For the text-containing cell, return its midpoint in (X, Y) coordinate format. 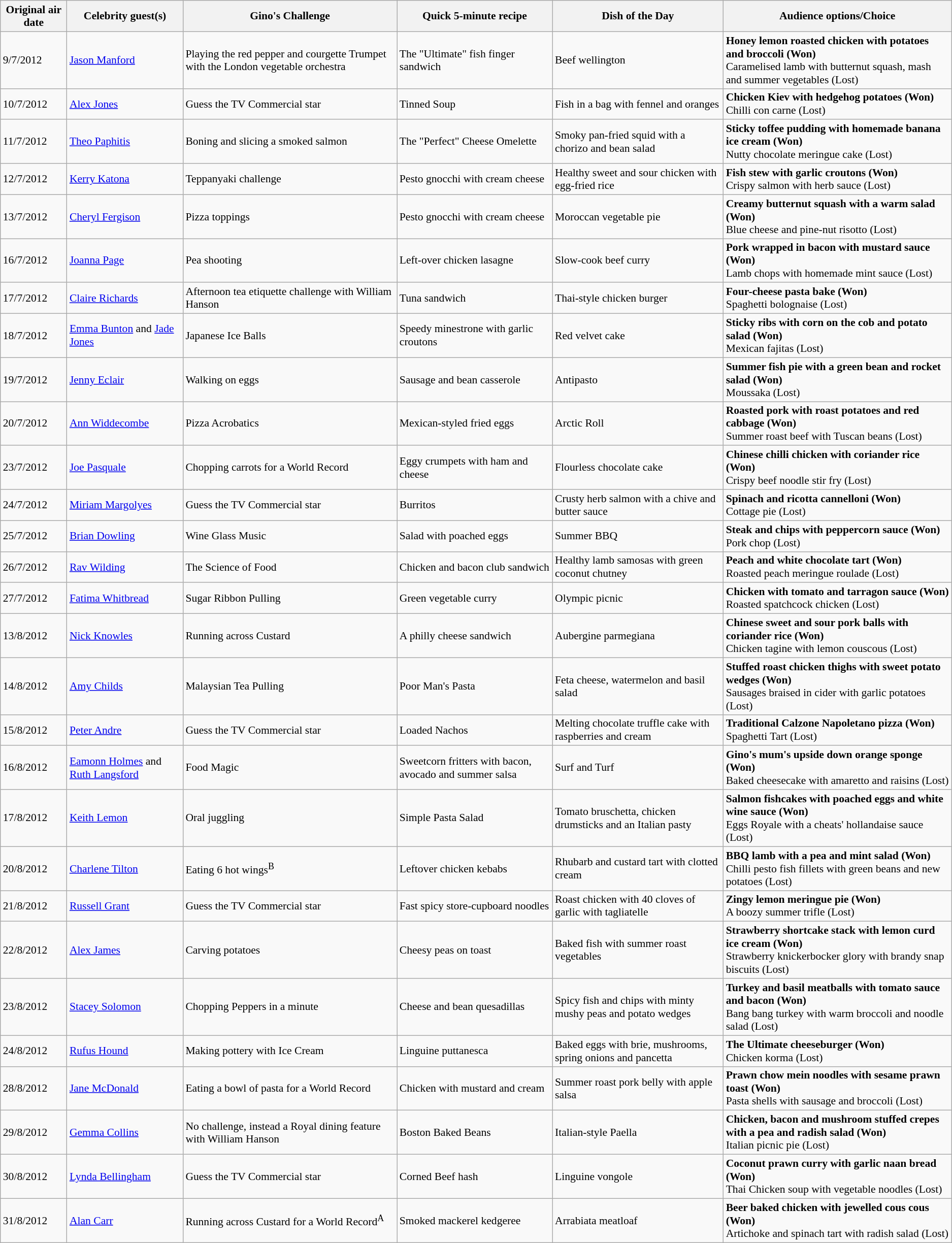
Peach and white chocolate tart (Won)Roasted peach meringue roulade (Lost) (838, 567)
Chicken and bacon club sandwich (475, 567)
Tinned Soup (475, 104)
Loaded Nachos (475, 730)
The "Perfect" Cheese Omelette (475, 142)
24/8/2012 (34, 1051)
The Ultimate cheeseburger (Won)Chicken korma (Lost) (838, 1051)
Linguine puttanesca (475, 1051)
Honey lemon roasted chicken with potatoes and broccoli (Won)Caramelised lamb with butternut squash, mash and summer vegetables (Lost) (838, 60)
Audience options/Choice (838, 16)
Chopping carrots for a World Record (289, 468)
Jenny Eclair (125, 380)
Mexican-styled fried eggs (475, 423)
Melting chocolate truffle cake with raspberries and cream (638, 730)
The "Ultimate" fish finger sandwich (475, 60)
Olympic picnic (638, 598)
Pea shooting (289, 261)
Chinese sweet and sour pork balls with coriander rice (Won)Chicken tagine with lemon couscous (Lost) (838, 636)
Jason Manford (125, 60)
Flourless chocolate cake (638, 468)
21/8/2012 (34, 906)
Left-over chicken lasagne (475, 261)
Spinach and ricotta cannelloni (Won)Cottage pie (Lost) (838, 505)
Quick 5-minute recipe (475, 16)
Charlene Tilton (125, 868)
Chicken with tomato and tarragon sauce (Won)Roasted spatchcock chicken (Lost) (838, 598)
10/7/2012 (34, 104)
Red velvet cake (638, 336)
Stuffed roast chicken thighs with sweet potato wedges (Won)Sausages braised in cider with garlic potatoes (Lost) (838, 686)
Tuna sandwich (475, 299)
Teppanyaki challenge (289, 179)
Chicken with mustard and cream (475, 1089)
29/8/2012 (34, 1132)
Chicken Kiev with hedgehog potatoes (Won)Chilli con carne (Lost) (838, 104)
Making pottery with Ice Cream (289, 1051)
Smoky pan-fried squid with a chorizo and bean salad (638, 142)
Fish stew with garlic croutons (Won)Crispy salmon with herb sauce (Lost) (838, 179)
Antipasto (638, 380)
Oral juggling (289, 818)
Strawberry shortcake stack with lemon curd ice cream (Won)Strawberry knickerbocker glory with brandy snap biscuits (Lost) (838, 950)
Malaysian Tea Pulling (289, 686)
Gemma Collins (125, 1132)
Chinese chilli chicken with coriander rice (Won)Crispy beef noodle stir fry (Lost) (838, 468)
Chopping Peppers in a minute (289, 1007)
Corned Beef hash (475, 1177)
Nick Knowles (125, 636)
Celebrity guest(s) (125, 16)
Italian-style Paella (638, 1132)
Speedy minestrone with garlic croutons (475, 336)
Boston Baked Beans (475, 1132)
Stacey Solomon (125, 1007)
22/8/2012 (34, 950)
No challenge, instead a Royal dining feature with William Hanson (289, 1132)
Eating a bowl of pasta for a World Record (289, 1089)
Surf and Turf (638, 768)
Afternoon tea etiquette challenge with William Hanson (289, 299)
Feta cheese, watermelon and basil salad (638, 686)
Summer BBQ (638, 536)
24/7/2012 (34, 505)
20/7/2012 (34, 423)
Healthy lamb samosas with green coconut chutney (638, 567)
Alex James (125, 950)
Four-cheese pasta bake (Won)Spaghetti bolognaise (Lost) (838, 299)
Gino's Challenge (289, 16)
Alex Jones (125, 104)
26/7/2012 (34, 567)
13/8/2012 (34, 636)
14/8/2012 (34, 686)
Gino's mum's upside down orange sponge (Won)Baked cheesecake with amaretto and raisins (Lost) (838, 768)
Poor Man's Pasta (475, 686)
Jane McDonald (125, 1089)
11/7/2012 (34, 142)
Sausage and bean casserole (475, 380)
Zingy lemon meringue pie (Won)A boozy summer trifle (Lost) (838, 906)
Smoked mackerel kedgeree (475, 1221)
19/7/2012 (34, 380)
Cheese and bean quesadillas (475, 1007)
Burritos (475, 505)
Roast chicken with 40 cloves of garlic with tagliatelle (638, 906)
Beef wellington (638, 60)
Traditional Calzone Napoletano pizza (Won)Spaghetti Tart (Lost) (838, 730)
Cheesy peas on toast (475, 950)
12/7/2012 (34, 179)
Ann Widdecombe (125, 423)
15/8/2012 (34, 730)
Sticky ribs with corn on the cob and potato salad (Won)Mexican fajitas (Lost) (838, 336)
31/8/2012 (34, 1221)
Rufus Hound (125, 1051)
Roasted pork with roast potatoes and red cabbage (Won)Summer roast beef with Tuscan beans (Lost) (838, 423)
Summer fish pie with a green bean and rocket salad (Won)Moussaka (Lost) (838, 380)
Linguine vongole (638, 1177)
Moroccan vegetable pie (638, 216)
Brian Dowling (125, 536)
Wine Glass Music (289, 536)
13/7/2012 (34, 216)
Sugar Ribbon Pulling (289, 598)
Coconut prawn curry with garlic naan bread (Won)Thai Chicken soup with vegetable noodles (Lost) (838, 1177)
Boning and slicing a smoked salmon (289, 142)
Joanna Page (125, 261)
16/7/2012 (34, 261)
Fish in a bag with fennel and oranges (638, 104)
Eggy crumpets with ham and cheese (475, 468)
28/8/2012 (34, 1089)
Japanese Ice Balls (289, 336)
23/8/2012 (34, 1007)
Sweetcorn fritters with bacon, avocado and summer salsa (475, 768)
Crusty herb salmon with a chive and butter sauce (638, 505)
30/8/2012 (34, 1177)
Dish of the Day (638, 16)
Pizza Acrobatics (289, 423)
Keith Lemon (125, 818)
Running across Custard (289, 636)
Beer baked chicken with jewelled cous cous (Won)Artichoke and spinach tart with radish salad (Lost) (838, 1221)
BBQ lamb with a pea and mint salad (Won)Chilli pesto fish fillets with green beans and new potatoes (Lost) (838, 868)
9/7/2012 (34, 60)
Tomato bruschetta, chicken drumsticks and an Italian pasty (638, 818)
Chicken, bacon and mushroom stuffed crepes with a pea and radish salad (Won)Italian picnic pie (Lost) (838, 1132)
17/8/2012 (34, 818)
Alan Carr (125, 1221)
Amy Childs (125, 686)
Russell Grant (125, 906)
Peter Andre (125, 730)
Pizza toppings (289, 216)
Green vegetable curry (475, 598)
Rav Wilding (125, 567)
Sticky toffee pudding with homemade banana ice cream (Won)Nutty chocolate meringue cake (Lost) (838, 142)
Spicy fish and chips with minty mushy peas and potato wedges (638, 1007)
Summer roast pork belly with apple salsa (638, 1089)
Theo Paphitis (125, 142)
Baked eggs with brie, mushrooms, spring onions and pancetta (638, 1051)
Pork wrapped in bacon with mustard sauce (Won)Lamb chops with homemade mint sauce (Lost) (838, 261)
Aubergine parmegiana (638, 636)
23/7/2012 (34, 468)
Miriam Margolyes (125, 505)
Food Magic (289, 768)
Creamy butternut squash with a warm salad (Won)Blue cheese and pine-nut risotto (Lost) (838, 216)
Arrabiata meatloaf (638, 1221)
25/7/2012 (34, 536)
Lynda Bellingham (125, 1177)
Leftover chicken kebabs (475, 868)
Cheryl Fergison (125, 216)
27/7/2012 (34, 598)
Eamonn Holmes and Ruth Langsford (125, 768)
The Science of Food (289, 567)
17/7/2012 (34, 299)
Running across Custard for a World RecordA (289, 1221)
16/8/2012 (34, 768)
Walking on eggs (289, 380)
Steak and chips with peppercorn sauce (Won)Pork chop (Lost) (838, 536)
Arctic Roll (638, 423)
18/7/2012 (34, 336)
Salmon fishcakes with poached eggs and white wine sauce (Won)Eggs Royale with a cheats' hollandaise sauce (Lost) (838, 818)
Claire Richards (125, 299)
20/8/2012 (34, 868)
Original air date (34, 16)
Simple Pasta Salad (475, 818)
Playing the red pepper and courgette Trumpet with the London vegetable orchestra (289, 60)
Carving potatoes (289, 950)
Turkey and basil meatballs with tomato sauce and bacon (Won)Bang bang turkey with warm broccoli and noodle salad (Lost) (838, 1007)
Joe Pasquale (125, 468)
Emma Bunton and Jade Jones (125, 336)
A philly cheese sandwich (475, 636)
Salad with poached eggs (475, 536)
Fast spicy store-cupboard noodles (475, 906)
Prawn chow mein noodles with sesame prawn toast (Won)Pasta shells with sausage and broccoli (Lost) (838, 1089)
Thai-style chicken burger (638, 299)
Rhubarb and custard tart with clotted cream (638, 868)
Eating 6 hot wingsB (289, 868)
Baked fish with summer roast vegetables (638, 950)
Slow-cook beef curry (638, 261)
Fatima Whitbread (125, 598)
Healthy sweet and sour chicken with egg-fried rice (638, 179)
Kerry Katona (125, 179)
